Detect which cell encompasses the target text, then output its [x, y] center coordinate. 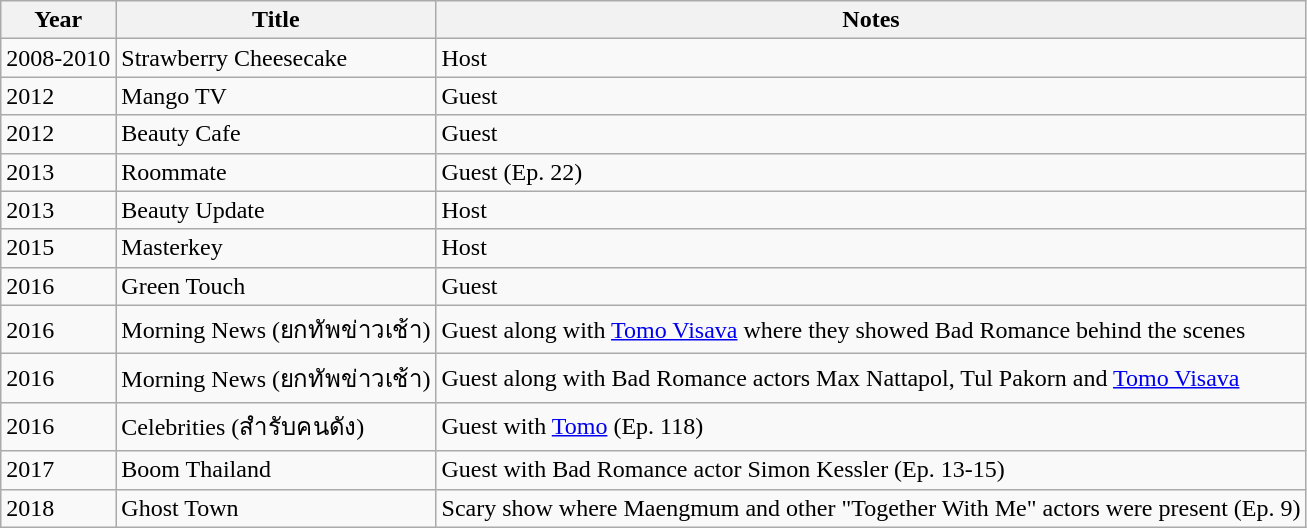
2017 [58, 470]
Boom Thailand [276, 470]
2008-2010 [58, 58]
Beauty Cafe [276, 134]
Title [276, 20]
Notes [871, 20]
Year [58, 20]
Roommate [276, 172]
Guest (Ep. 22) [871, 172]
Guest with Tomo (Ep. 118) [871, 426]
Guest along with Bad Romance actors Max Nattapol, Tul Pakorn and Tomo Visava [871, 378]
Mango TV [276, 96]
Guest with Bad Romance actor Simon Kessler (Ep. 13-15) [871, 470]
Green Touch [276, 286]
2015 [58, 248]
Guest along with Tomo Visava where they showed Bad Romance behind the scenes [871, 330]
Strawberry Cheesecake [276, 58]
Celebrities (สำรับคนดัง) [276, 426]
Ghost Town [276, 508]
Beauty Update [276, 210]
Masterkey [276, 248]
Scary show where Maengmum and other "Together With Me" actors were present (Ep. 9) [871, 508]
2018 [58, 508]
